Output the [X, Y] coordinate of the center of the cell containing the given text.  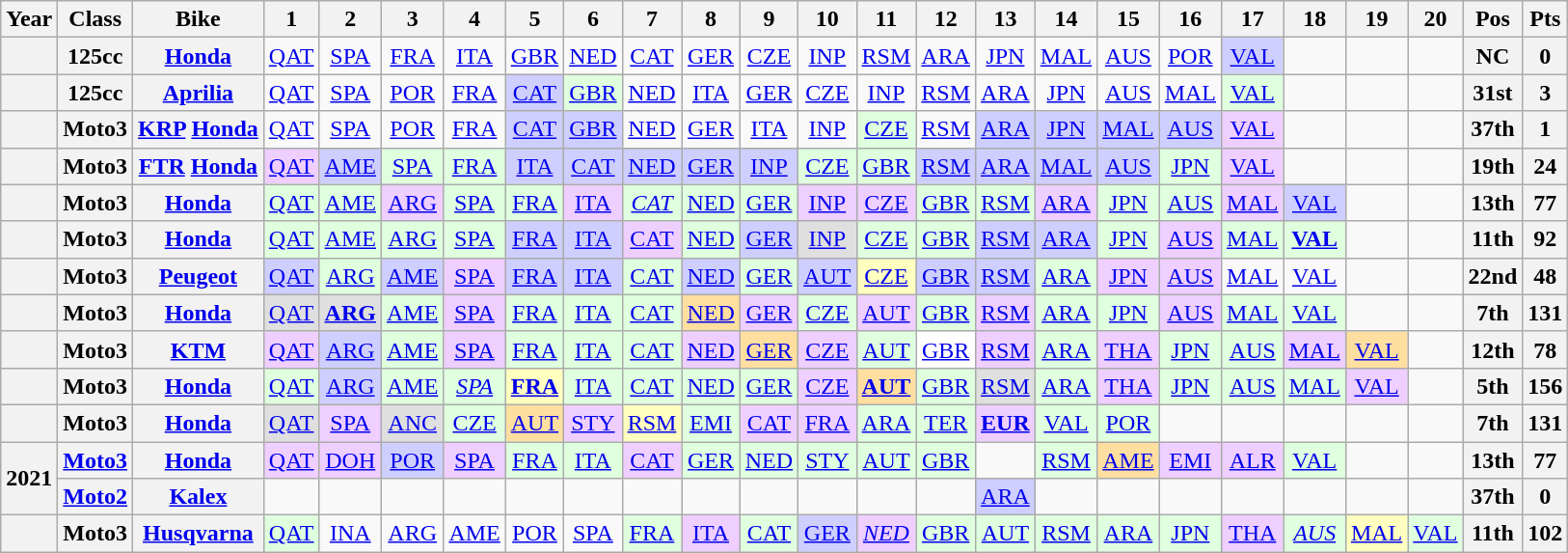
156 [1545, 386]
Year [29, 19]
Kalex [199, 497]
17 [1253, 19]
14 [1066, 19]
INA [350, 534]
9 [769, 19]
18 [1314, 19]
FTR Honda [199, 166]
TER [946, 423]
12th [1493, 349]
Class [95, 19]
Pts [1545, 19]
Pos [1493, 19]
5th [1493, 386]
20 [1435, 19]
15 [1128, 19]
Peugeot [199, 276]
4 [474, 19]
Bike [199, 19]
102 [1545, 534]
16 [1190, 19]
19 [1376, 19]
NC [1493, 56]
7 [652, 19]
8 [711, 19]
48 [1545, 276]
2021 [29, 479]
6 [593, 19]
DOH [350, 460]
Husqvarna [199, 534]
5 [534, 19]
KRP Honda [199, 129]
2 [350, 19]
13 [1006, 19]
Moto2 [95, 497]
12 [946, 19]
Aprilia [199, 93]
ANC [412, 423]
EUR [1006, 423]
78 [1545, 349]
11 [886, 19]
19th [1493, 166]
ALR [1253, 460]
31st [1493, 93]
24 [1545, 166]
22nd [1493, 276]
10 [827, 19]
KTM [199, 349]
92 [1545, 239]
